Capture the cell that displays the provided text and extract its [x, y] central coordinate. 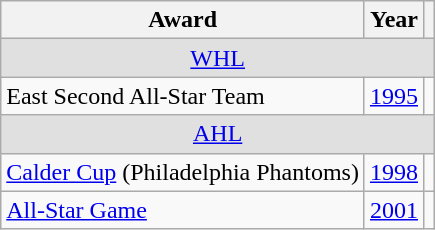
East Second All-Star Team [183, 96]
AHL [218, 134]
WHL [218, 58]
1995 [394, 96]
2001 [394, 210]
1998 [394, 172]
Year [394, 20]
Award [183, 20]
All-Star Game [183, 210]
Calder Cup (Philadelphia Phantoms) [183, 172]
